From the cell containing the given text, extract its center point as (x, y) coordinate. 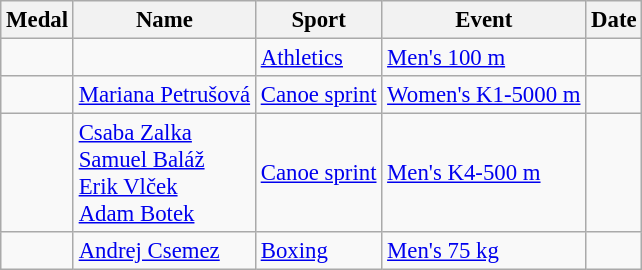
Men's 100 m (484, 58)
Event (484, 20)
Boxing (318, 251)
Medal (38, 20)
Sport (318, 20)
Mariana Petrušová (164, 95)
Date (614, 20)
Men's K4-500 m (484, 174)
Csaba ZalkaSamuel BalážErik VlčekAdam Botek (164, 174)
Andrej Csemez (164, 251)
Athletics (318, 58)
Name (164, 20)
Women's K1-5000 m (484, 95)
Men's 75 kg (484, 251)
